Pinpoint the cell where the given text exists, returning its (x, y) midpoint coordinate. 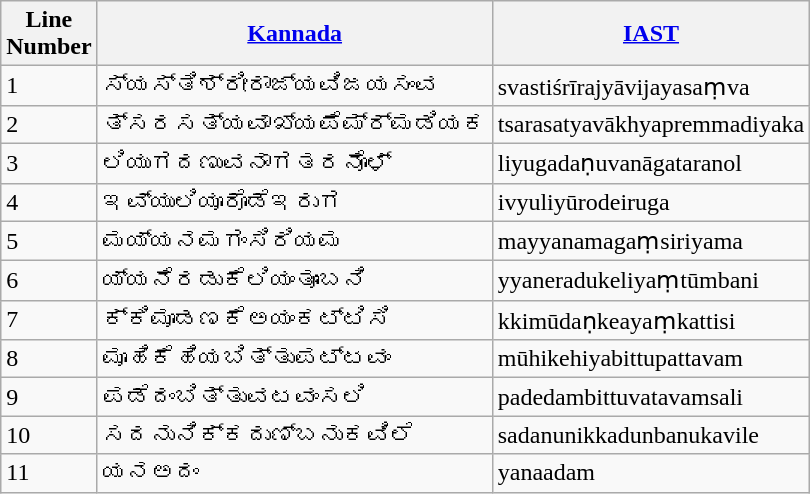
ಯ್ಯನೆರಡುಕೆಲಿಯಂತೂಂಬನಿ (294, 281)
ಪಡೆದಂಬಿತ್ತುವಟವಂಸಲಿ (294, 397)
ಕ್ಕಿಮೂಡಣಕೆಅಯಂಕಟ್ಟಿಸಿ (294, 320)
10 (49, 435)
5 (49, 241)
ಸದನುನಿಕ್ಕದುಣ್ಬನುಕವಿಲೆ (294, 435)
ಯನಅದಂ (294, 473)
mūhikehiyabittupattavam (651, 359)
IAST (651, 34)
ಸ್ಯಸ್ತಿಶ್ರೀರಾಜ್ಯವಿಜಯಸಂವ (294, 86)
11 (49, 473)
ivyuliyūrodeiruga (651, 202)
6 (49, 281)
ತ್ಸರಸತ್ಯವಾಖ್ಯಪೆಮ್ರ್ಮಡಿಯಕ (294, 124)
padedambittuvatavamsali (651, 397)
7 (49, 320)
9 (49, 397)
8 (49, 359)
ಮೂಹಿಕೆಹಿಯಬಿತ್ತುಪಟ್ಟವಂ (294, 359)
2 (49, 124)
svastiśrīrajyāvijayasaṃva (651, 86)
Kannada (294, 34)
ಲಿಯುಗದಣುವನಾಗತರನೊಳ್ (294, 163)
liyugadaṇuvanāgataranol (651, 163)
4 (49, 202)
kkimūdaṇkeayaṃkattisi (651, 320)
ಮಯ್ಯನಮಗಂಸಿರಿಯಮ (294, 241)
sadanunikkadunbanukavile (651, 435)
1 (49, 86)
yanaadam (651, 473)
tsarasatyavākhyapremmadiyaka (651, 124)
3 (49, 163)
LineNumber (49, 34)
mayyanamagaṃsiriyama (651, 241)
yyaneradukeliyaṃtūmbani (651, 281)
ಇವ್ಯುಲಿಯೂರೊಡೆಇರುಗ (294, 202)
